Return (X, Y) of the center of cell containing provided text 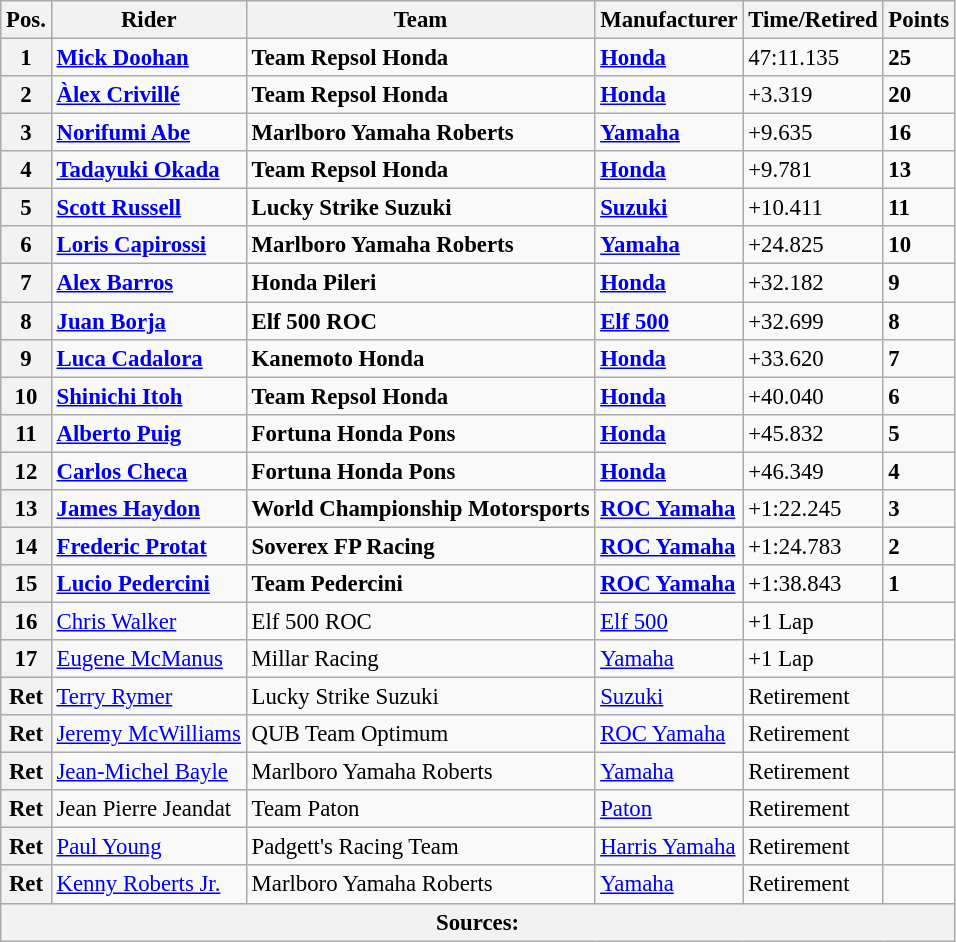
Paul Young (148, 847)
Terry Rymer (148, 697)
Honda Pileri (420, 283)
World Championship Motorsports (420, 509)
Luca Cadalora (148, 358)
Millar Racing (420, 659)
Chris Walker (148, 621)
Rider (148, 20)
Team Pedercini (420, 584)
+32.182 (813, 283)
Eugene McManus (148, 659)
+9.781 (813, 170)
Jean-Michel Bayle (148, 772)
+24.825 (813, 245)
+10.411 (813, 208)
+3.319 (813, 95)
Scott Russell (148, 208)
Lucio Pedercini (148, 584)
Jean Pierre Jeandat (148, 809)
Sources: (478, 922)
+1:24.783 (813, 546)
15 (26, 584)
Frederic Protat (148, 546)
Points (918, 20)
Padgett's Racing Team (420, 847)
Juan Borja (148, 321)
+9.635 (813, 133)
Kenny Roberts Jr. (148, 885)
Team Paton (420, 809)
+1:38.843 (813, 584)
QUB Team Optimum (420, 734)
Alex Barros (148, 283)
14 (26, 546)
Time/Retired (813, 20)
17 (26, 659)
Soverex FP Racing (420, 546)
25 (918, 58)
Harris Yamaha (669, 847)
20 (918, 95)
Àlex Crivillé (148, 95)
+45.832 (813, 433)
Team (420, 20)
Shinichi Itoh (148, 396)
Jeremy McWilliams (148, 734)
47:11.135 (813, 58)
12 (26, 471)
+1:22.245 (813, 509)
Kanemoto Honda (420, 358)
Paton (669, 809)
+32.699 (813, 321)
Pos. (26, 20)
Alberto Puig (148, 433)
Carlos Checa (148, 471)
James Haydon (148, 509)
Manufacturer (669, 20)
+46.349 (813, 471)
Norifumi Abe (148, 133)
Tadayuki Okada (148, 170)
Mick Doohan (148, 58)
Loris Capirossi (148, 245)
+33.620 (813, 358)
+40.040 (813, 396)
